Output the [X, Y] coordinate of the center of the cell containing the given text.  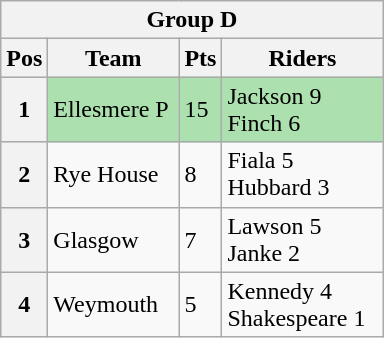
Rye House [114, 174]
Pts [200, 58]
2 [24, 174]
Jackson 9Finch 6 [302, 110]
3 [24, 240]
Fiala 5Hubbard 3 [302, 174]
1 [24, 110]
4 [24, 304]
Weymouth [114, 304]
15 [200, 110]
Team [114, 58]
7 [200, 240]
Glasgow [114, 240]
Riders [302, 58]
Lawson 5Janke 2 [302, 240]
5 [200, 304]
Kennedy 4Shakespeare 1 [302, 304]
Ellesmere P [114, 110]
Group D [192, 20]
Pos [24, 58]
8 [200, 174]
